Provide the (X, Y) coordinate of the cell's center where the given text is located.  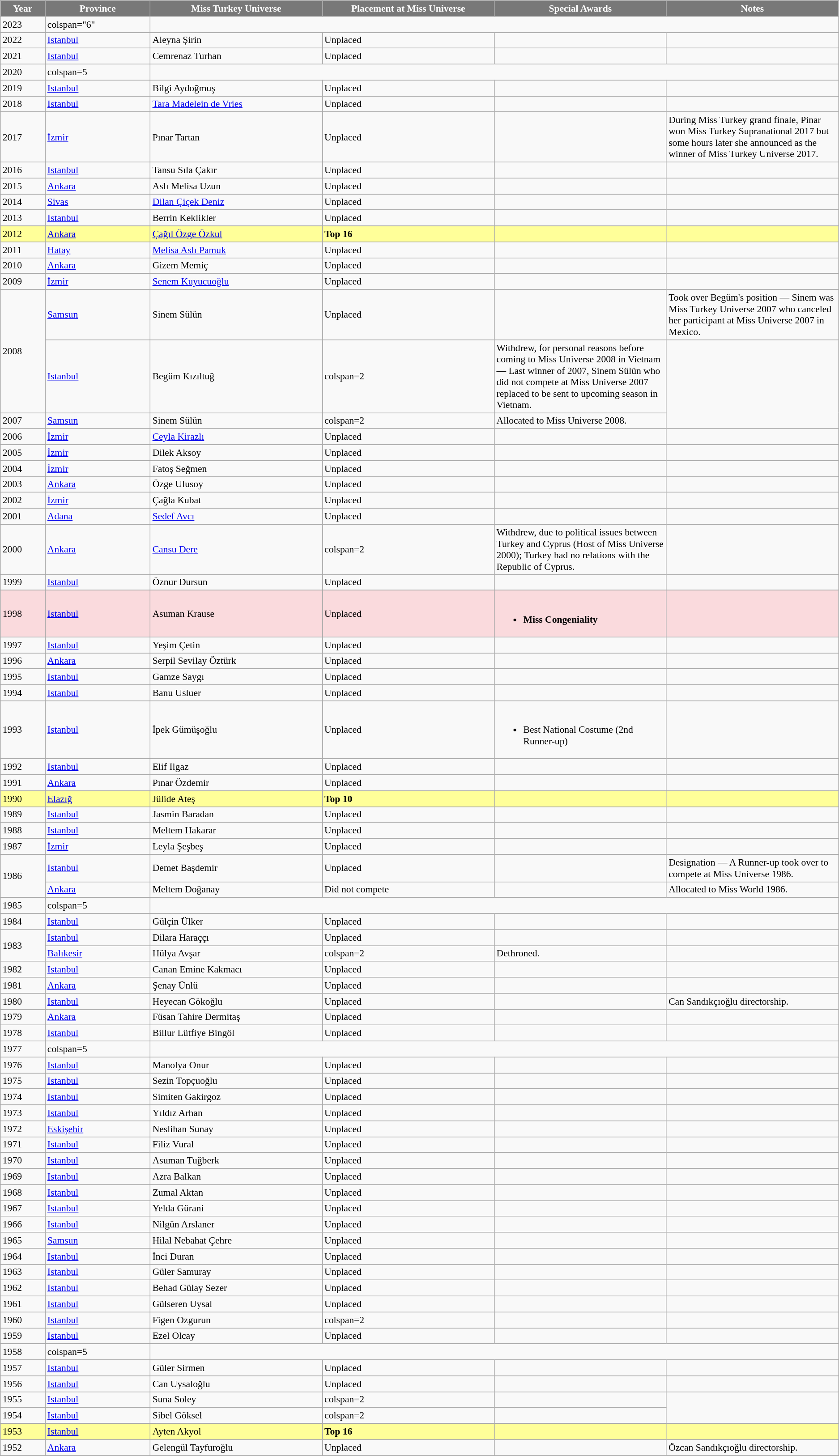
Manolya Onur (236, 1065)
Sibel Göksel (236, 1416)
1955 (23, 1400)
Hülya Avşar (236, 954)
Eskişehir (98, 1129)
2016 (23, 170)
Bilgi Aydoğmuş (236, 88)
Ayten Akyol (236, 1432)
1954 (23, 1416)
Sivas (98, 202)
1970 (23, 1161)
Gelengül Tayfuroğlu (236, 1448)
Dilek Aksoy (236, 453)
2015 (23, 186)
2011 (23, 250)
1985 (23, 906)
1965 (23, 1240)
1971 (23, 1145)
2010 (23, 266)
Sedef Avcı (236, 517)
Jasmin Baradan (236, 815)
1973 (23, 1113)
1961 (23, 1304)
1958 (23, 1352)
Yelda Gürani (236, 1209)
1968 (23, 1193)
Gülçin Ülker (236, 922)
1972 (23, 1129)
Elazığ (98, 799)
Güler Sirmen (236, 1368)
2020 (23, 72)
1967 (23, 1209)
2009 (23, 282)
1966 (23, 1225)
2018 (23, 104)
2004 (23, 469)
Balıkesir (98, 954)
Year (23, 8)
Dethroned. (580, 954)
1974 (23, 1097)
Gülseren Uysal (236, 1304)
2003 (23, 484)
Füsan Tahire Dermitaş (236, 1017)
Zumal Aktan (236, 1193)
Hatay (98, 250)
2005 (23, 453)
1992 (23, 767)
1959 (23, 1336)
Notes (753, 8)
Allocated to Miss World 1986. (753, 890)
Demet Başdemir (236, 868)
Canan Emine Kakmacı (236, 970)
1953 (23, 1432)
1984 (23, 922)
Yıldız Arhan (236, 1113)
Best National Costume (2nd Runner-up) (580, 730)
Ezel Olcay (236, 1336)
Suna Soley (236, 1400)
Special Awards (580, 8)
1964 (23, 1256)
Aleyna Şirin (236, 40)
Took over Begüm's position — Sinem was Miss Turkey Universe 2007 who canceled her participant at Miss Universe 2007 in Mexico. (753, 315)
Yeşim Çetin (236, 645)
2006 (23, 437)
Çağla Kubat (236, 501)
1956 (23, 1384)
Heyecan Gökoğlu (236, 1002)
Özge Ulusoy (236, 484)
2021 (23, 56)
Placement at Miss Universe (408, 8)
Asuman Krause (236, 614)
Jülide Ateş (236, 799)
Tara Madelein de Vries (236, 104)
2014 (23, 202)
2007 (23, 421)
Senem Kuyucuoğlu (236, 282)
Berrin Keklikler (236, 218)
1978 (23, 1033)
Tansu Sıla Çakır (236, 170)
Sezin Topçuoğlu (236, 1081)
Withdrew, due to political issues between Turkey and Cyprus (Host of Miss Universe 2000); Turkey had no relations with the Republic of Cyprus. (580, 549)
1998 (23, 614)
1963 (23, 1272)
2017 (23, 137)
Cansu Dere (236, 549)
2019 (23, 88)
1976 (23, 1065)
2022 (23, 40)
Fatoş Seğmen (236, 469)
2002 (23, 501)
1988 (23, 831)
1994 (23, 693)
Begüm Kızıltuğ (236, 377)
Güler Samuray (236, 1272)
Figen Ozgurun (236, 1320)
Filiz Vural (236, 1145)
İpek Gümüşoğlu (236, 730)
Leyla Şeşbeş (236, 847)
2023 (23, 25)
Aslı Melisa Uzun (236, 186)
2008 (23, 352)
Neslihan Sunay (236, 1129)
1986 (23, 876)
1995 (23, 677)
Simiten Gakirgoz (236, 1097)
Top 10 (408, 799)
Designation — A Runner-up took over to compete at Miss Universe 1986. (753, 868)
Asuman Tuğberk (236, 1161)
Melisa Aslı Pamuk (236, 250)
2001 (23, 517)
1980 (23, 1002)
1969 (23, 1177)
1979 (23, 1017)
Miss Turkey Universe (236, 8)
İnci Duran (236, 1256)
Pınar Özdemir (236, 783)
Adana (98, 517)
Hilal Nebahat Çehre (236, 1240)
1975 (23, 1081)
Billur Lütfiye Bingöl (236, 1033)
Can Uysaloğlu (236, 1384)
Province (98, 8)
Meltem Doğanay (236, 890)
1962 (23, 1288)
Did not compete (408, 890)
1981 (23, 985)
Allocated to Miss Universe 2008. (580, 421)
Özcan Sandıkçıoğlu directorship. (753, 1448)
Can Sandıkçıoğlu directorship. (753, 1002)
Miss Congeniality (580, 614)
colspan="6" (98, 25)
1989 (23, 815)
Gamze Saygı (236, 677)
Dilan Çiçek Deniz (236, 202)
Çağıl Özge Özkul (236, 234)
Ceyla Kirazlı (236, 437)
Azra Balkan (236, 1177)
1952 (23, 1448)
1999 (23, 582)
1990 (23, 799)
1982 (23, 970)
Nilgün Arslaner (236, 1225)
1987 (23, 847)
1997 (23, 645)
1993 (23, 730)
1957 (23, 1368)
1977 (23, 1049)
2012 (23, 234)
1996 (23, 661)
Pınar Tartan (236, 137)
Cemrenaz Turhan (236, 56)
Banu Usluer (236, 693)
Behad Gülay Sezer (236, 1288)
Dilara Haraççı (236, 938)
2000 (23, 549)
1991 (23, 783)
Serpil Sevilay Öztürk (236, 661)
Elif Ilgaz (236, 767)
1983 (23, 946)
Şenay Ünlü (236, 985)
Meltem Hakarar (236, 831)
1960 (23, 1320)
2013 (23, 218)
Öznur Dursun (236, 582)
Gizem Memiç (236, 266)
